Return the (X, Y) coordinate for the center point of the cell that contains the specified text.  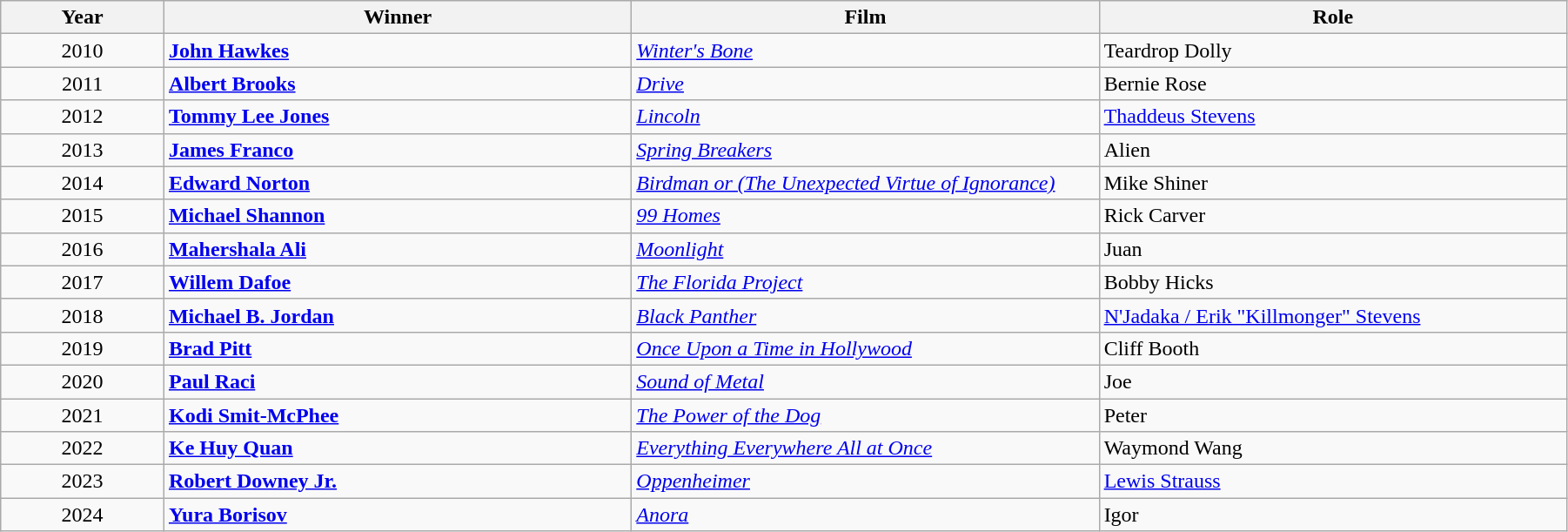
2024 (83, 515)
Peter (1333, 415)
James Franco (397, 150)
2013 (83, 150)
2019 (83, 348)
Tommy Lee Jones (397, 117)
John Hawkes (397, 51)
Lewis Strauss (1333, 481)
Thaddeus Stevens (1333, 117)
Winter's Bone (865, 51)
Black Panther (865, 315)
Lincoln (865, 117)
Year (83, 17)
Michael B. Jordan (397, 315)
2011 (83, 84)
Brad Pitt (397, 348)
2018 (83, 315)
Moonlight (865, 249)
Juan (1333, 249)
Mahershala Ali (397, 249)
Birdman or (The Unexpected Virtue of Ignorance) (865, 183)
2022 (83, 448)
Everything Everywhere All at Once (865, 448)
2014 (83, 183)
Ke Huy Quan (397, 448)
The Florida Project (865, 282)
Cliff Booth (1333, 348)
Spring Breakers (865, 150)
2023 (83, 481)
The Power of the Dog (865, 415)
Robert Downey Jr. (397, 481)
Michael Shannon (397, 216)
Willem Dafoe (397, 282)
Teardrop Dolly (1333, 51)
Film (865, 17)
Yura Borisov (397, 515)
Bernie Rose (1333, 84)
Bobby Hicks (1333, 282)
2012 (83, 117)
Sound of Metal (865, 381)
Anora (865, 515)
N'Jadaka / Erik "Killmonger" Stevens (1333, 315)
Paul Raci (397, 381)
Edward Norton (397, 183)
Joe (1333, 381)
Winner (397, 17)
2021 (83, 415)
Mike Shiner (1333, 183)
Alien (1333, 150)
Drive (865, 84)
Rick Carver (1333, 216)
99 Homes (865, 216)
2015 (83, 216)
2016 (83, 249)
2017 (83, 282)
2010 (83, 51)
2020 (83, 381)
Oppenheimer (865, 481)
Waymond Wang (1333, 448)
Role (1333, 17)
Once Upon a Time in Hollywood (865, 348)
Albert Brooks (397, 84)
Igor (1333, 515)
Kodi Smit-McPhee (397, 415)
